Provide the (x, y) coordinate of the cell's center where the given text is located.  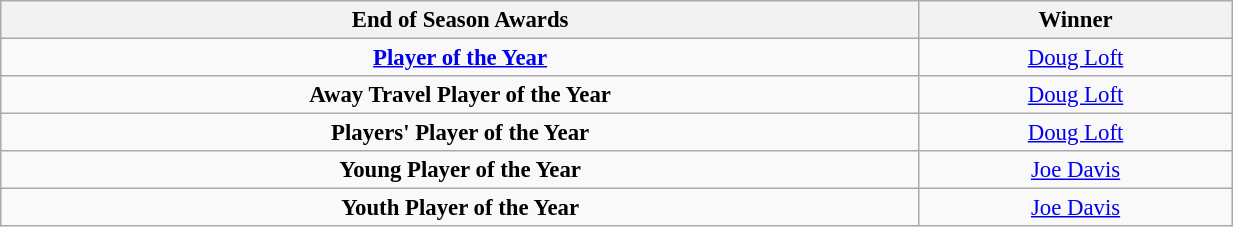
Player of the Year (460, 58)
Youth Player of the Year (460, 208)
Players' Player of the Year (460, 133)
End of Season Awards (460, 20)
Away Travel Player of the Year (460, 95)
Winner (1075, 20)
Young Player of the Year (460, 170)
